Detect which cell encompasses the target text, then output its [X, Y] center coordinate. 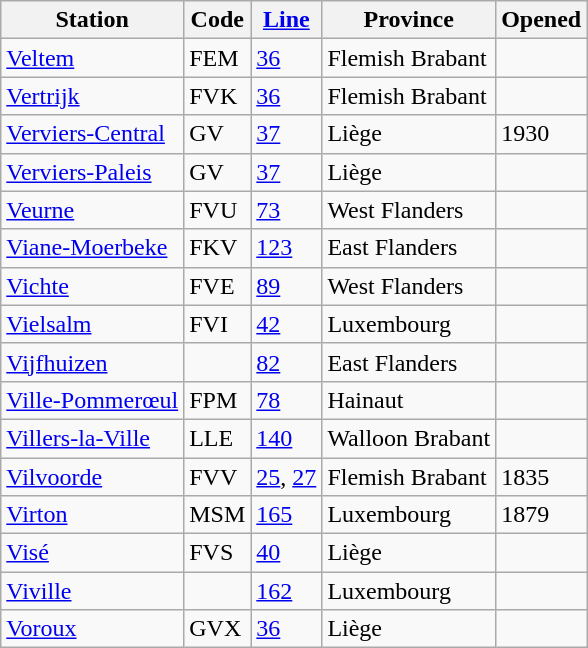
FVS [218, 553]
Hainaut [409, 400]
Opened [542, 20]
Ville-Pommerœul [92, 400]
FVV [218, 477]
Voroux [92, 629]
1879 [542, 515]
FVE [218, 286]
1835 [542, 477]
MSM [218, 515]
Vertrijk [92, 96]
Walloon Brabant [409, 438]
FEM [218, 58]
162 [286, 591]
40 [286, 553]
FVK [218, 96]
GVX [218, 629]
1930 [542, 134]
Villers-la-Ville [92, 438]
Verviers-Central [92, 134]
165 [286, 515]
Verviers-Paleis [92, 172]
Vijfhuizen [92, 362]
89 [286, 286]
123 [286, 248]
Veurne [92, 210]
82 [286, 362]
Code [218, 20]
Province [409, 20]
140 [286, 438]
FKV [218, 248]
LLE [218, 438]
42 [286, 324]
Viane-Moerbeke [92, 248]
Station [92, 20]
73 [286, 210]
FPM [218, 400]
Vielsalm [92, 324]
FVI [218, 324]
25, 27 [286, 477]
Veltem [92, 58]
FVU [218, 210]
Virton [92, 515]
Visé [92, 553]
Vilvoorde [92, 477]
Vichte [92, 286]
Viville [92, 591]
Line [286, 20]
78 [286, 400]
